Find where the given text appears and provide that cell's center as [X, Y] coordinate. 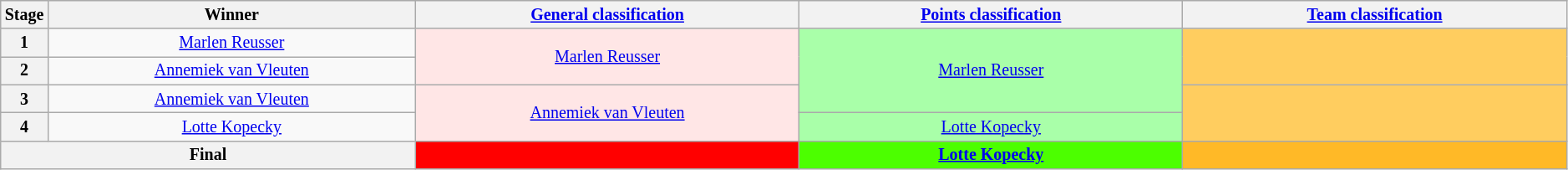
Team classification [1375, 15]
General classification [606, 15]
Winner [231, 15]
Final [209, 154]
2 [25, 70]
4 [25, 127]
Points classification [991, 15]
3 [25, 99]
Stage [25, 15]
1 [25, 44]
